Capture the cell that displays the provided text and extract its [x, y] central coordinate. 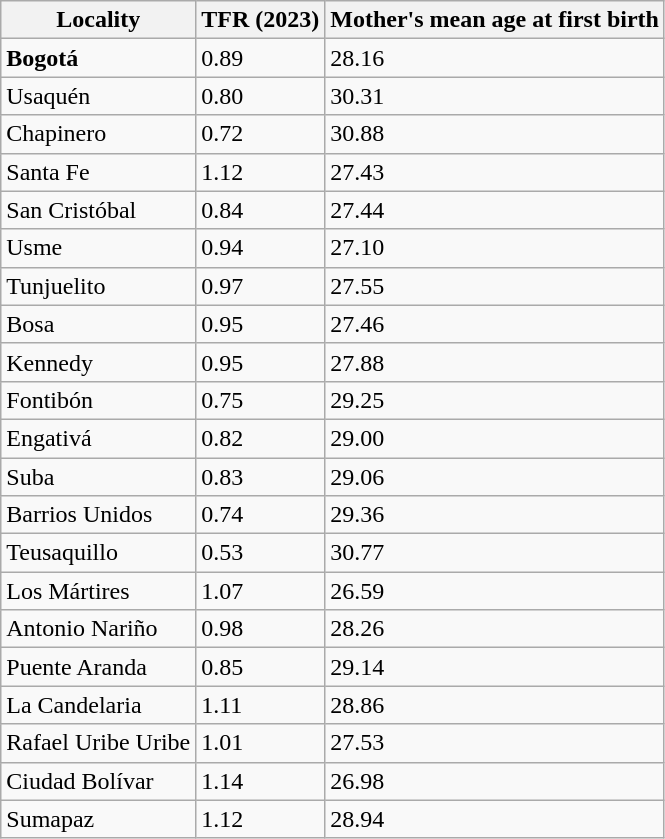
0.72 [260, 134]
Ciudad Bolívar [98, 781]
28.86 [495, 705]
0.53 [260, 553]
29.06 [495, 477]
Engativá [98, 438]
Antonio Nariño [98, 629]
0.84 [260, 210]
Chapinero [98, 134]
Barrios Unidos [98, 515]
Bosa [98, 324]
30.88 [495, 134]
Puente Aranda [98, 667]
28.26 [495, 629]
27.46 [495, 324]
27.53 [495, 743]
27.55 [495, 286]
Kennedy [98, 362]
Santa Fe [98, 172]
27.43 [495, 172]
Bogotá [98, 58]
Los Mártires [98, 591]
29.36 [495, 515]
San Cristóbal [98, 210]
0.74 [260, 515]
0.83 [260, 477]
Rafael Uribe Uribe [98, 743]
Suba [98, 477]
0.98 [260, 629]
29.25 [495, 400]
0.75 [260, 400]
Usme [98, 248]
Tunjuelito [98, 286]
30.31 [495, 96]
27.10 [495, 248]
0.85 [260, 667]
28.94 [495, 819]
1.14 [260, 781]
Locality [98, 20]
1.01 [260, 743]
0.97 [260, 286]
28.16 [495, 58]
27.44 [495, 210]
TFR (2023) [260, 20]
30.77 [495, 553]
Sumapaz [98, 819]
1.07 [260, 591]
Teusaquillo [98, 553]
0.89 [260, 58]
27.88 [495, 362]
29.00 [495, 438]
Mother's mean age at first birth [495, 20]
La Candelaria [98, 705]
0.94 [260, 248]
1.11 [260, 705]
0.82 [260, 438]
26.98 [495, 781]
26.59 [495, 591]
Usaquén [98, 96]
29.14 [495, 667]
0.80 [260, 96]
Fontibón [98, 400]
